Provide the [X, Y] coordinate of the cell's center where the given text is located.  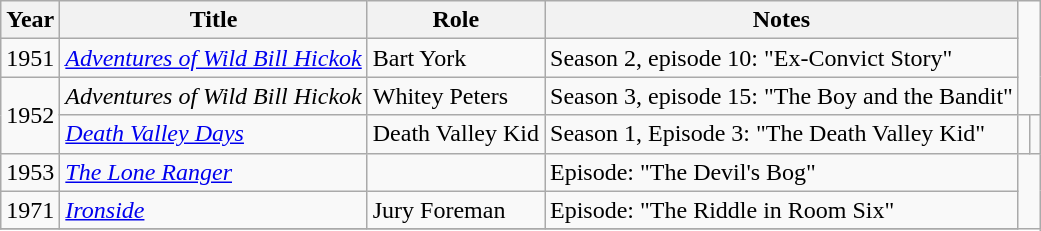
Jury Foreman [456, 210]
Year [30, 20]
Title [214, 20]
Death Valley Days [214, 134]
Whitey Peters [456, 96]
Episode: "The Riddle in Room Six" [781, 210]
Season 3, episode 15: "The Boy and the Bandit" [781, 96]
Season 2, episode 10: "Ex-Convict Story" [781, 58]
The Lone Ranger [214, 172]
Death Valley Kid [456, 134]
1951 [30, 58]
Role [456, 20]
Episode: "The Devil's Bog" [781, 172]
Notes [781, 20]
Bart York [456, 58]
1952 [30, 115]
1953 [30, 172]
1971 [30, 210]
Ironside [214, 210]
Season 1, Episode 3: "The Death Valley Kid" [781, 134]
